Locate the cell with the specified text and output its (x, y) center coordinate. 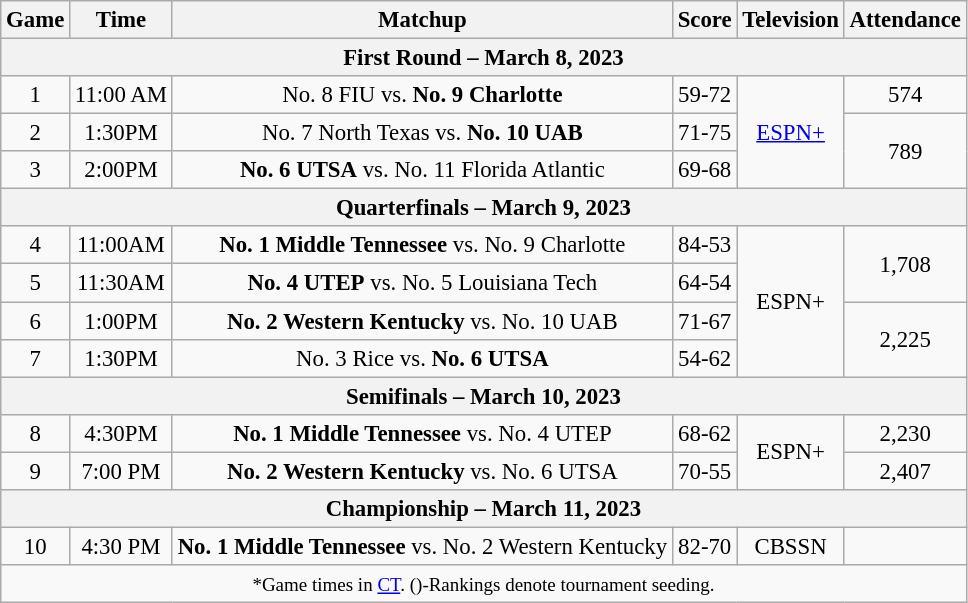
7 (36, 358)
First Round – March 8, 2023 (484, 58)
574 (905, 95)
4:30 PM (122, 546)
789 (905, 152)
Score (704, 20)
64-54 (704, 283)
Matchup (422, 20)
No. 1 Middle Tennessee vs. No. 9 Charlotte (422, 245)
No. 2 Western Kentucky vs. No. 10 UAB (422, 321)
68-62 (704, 433)
No. 6 UTSA vs. No. 11 Florida Atlantic (422, 170)
CBSSN (790, 546)
11:30AM (122, 283)
70-55 (704, 471)
No. 8 FIU vs. No. 9 Charlotte (422, 95)
2,225 (905, 340)
No. 4 UTEP vs. No. 5 Louisiana Tech (422, 283)
No. 2 Western Kentucky vs. No. 6 UTSA (422, 471)
No. 7 North Texas vs. No. 10 UAB (422, 133)
Quarterfinals – March 9, 2023 (484, 208)
71-67 (704, 321)
Semifinals – March 10, 2023 (484, 396)
69-68 (704, 170)
No. 3 Rice vs. No. 6 UTSA (422, 358)
3 (36, 170)
Championship – March 11, 2023 (484, 509)
11:00 AM (122, 95)
54-62 (704, 358)
4:30PM (122, 433)
10 (36, 546)
2,407 (905, 471)
4 (36, 245)
8 (36, 433)
5 (36, 283)
1 (36, 95)
6 (36, 321)
71-75 (704, 133)
2,230 (905, 433)
2:00PM (122, 170)
Time (122, 20)
82-70 (704, 546)
No. 1 Middle Tennessee vs. No. 4 UTEP (422, 433)
Game (36, 20)
Television (790, 20)
7:00 PM (122, 471)
*Game times in CT. ()-Rankings denote tournament seeding. (484, 584)
84-53 (704, 245)
Attendance (905, 20)
1,708 (905, 264)
9 (36, 471)
59-72 (704, 95)
11:00AM (122, 245)
No. 1 Middle Tennessee vs. No. 2 Western Kentucky (422, 546)
1:00PM (122, 321)
2 (36, 133)
